Locate the cell with the specified text and output its (X, Y) center coordinate. 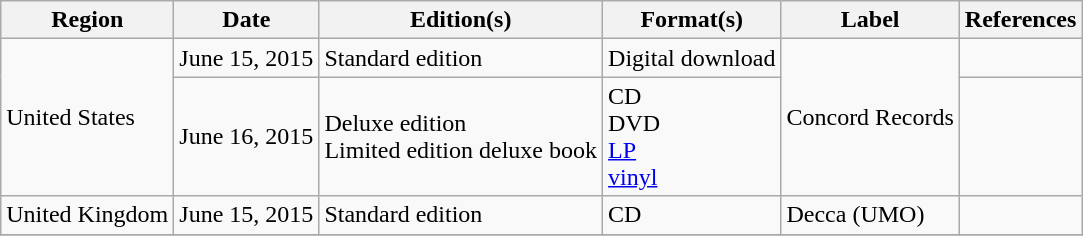
Digital download (692, 58)
Format(s) (692, 20)
June 16, 2015 (246, 136)
United States (88, 118)
CD (692, 215)
References (1020, 20)
United Kingdom (88, 215)
Region (88, 20)
Deluxe editionLimited edition deluxe book (461, 136)
Label (870, 20)
Concord Records (870, 118)
CDDVDLPvinyl (692, 136)
Date (246, 20)
Edition(s) (461, 20)
Decca (UMO) (870, 215)
